Determine the [X, Y] coordinate at the center of the cell enclosing the given text.  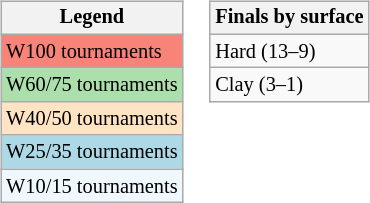
W40/50 tournaments [92, 119]
Legend [92, 18]
W60/75 tournaments [92, 85]
W10/15 tournaments [92, 186]
Finals by surface [289, 18]
Clay (3–1) [289, 85]
W100 tournaments [92, 51]
W25/35 tournaments [92, 152]
Hard (13–9) [289, 51]
